Return the [X, Y] coordinate for the center point of the cell that contains the specified text.  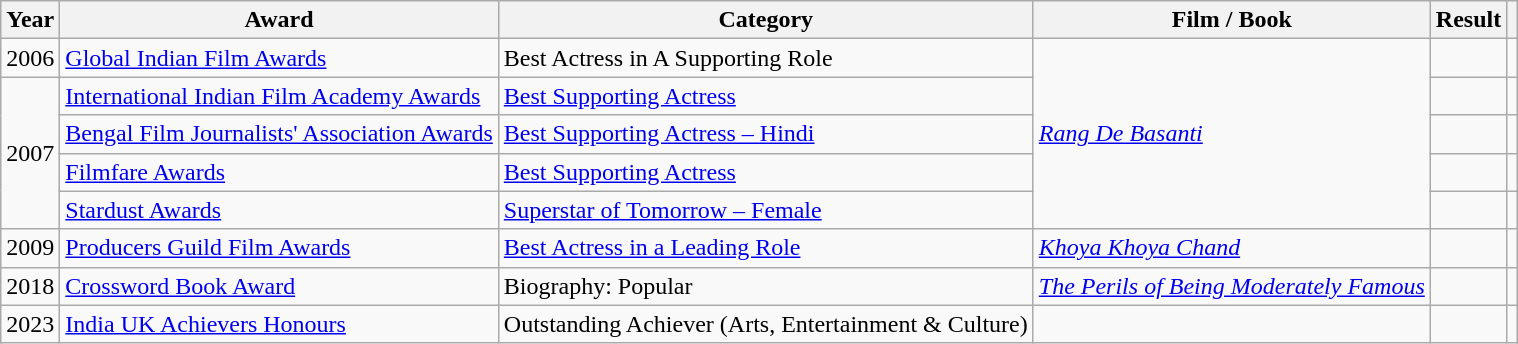
2023 [30, 324]
2006 [30, 58]
Result [1468, 20]
Superstar of Tomorrow – Female [766, 210]
2007 [30, 153]
Film / Book [1232, 20]
Best Actress in a Leading Role [766, 248]
Best Actress in A Supporting Role [766, 58]
India UK Achievers Honours [280, 324]
Global Indian Film Awards [280, 58]
The Perils of Being Moderately Famous [1232, 286]
Stardust Awards [280, 210]
Filmfare Awards [280, 172]
Category [766, 20]
Best Supporting Actress – Hindi [766, 134]
Rang De Basanti [1232, 134]
Year [30, 20]
Producers Guild Film Awards [280, 248]
Biography: Popular [766, 286]
Khoya Khoya Chand [1232, 248]
Crossword Book Award [280, 286]
Bengal Film Journalists' Association Awards [280, 134]
2009 [30, 248]
Award [280, 20]
Outstanding Achiever (Arts, Entertainment & Culture) [766, 324]
International Indian Film Academy Awards [280, 96]
2018 [30, 286]
